Locate the cell with the specified text and output its (x, y) center coordinate. 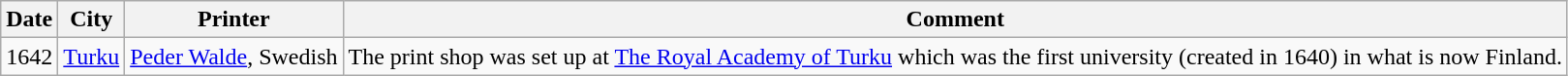
City (91, 19)
Date (29, 19)
Comment (955, 19)
The print shop was set up at The Royal Academy of Turku which was the first university (created in 1640) in what is now Finland. (955, 57)
Turku (91, 57)
Printer (234, 19)
1642 (29, 57)
Peder Walde, Swedish (234, 57)
